For the text-containing cell, return its midpoint in (X, Y) coordinate format. 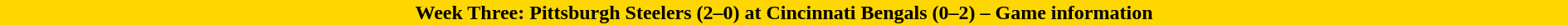
Week Three: Pittsburgh Steelers (2–0) at Cincinnati Bengals (0–2) – Game information (784, 12)
